Provide the (X, Y) coordinate of the cell's center where the given text is located.  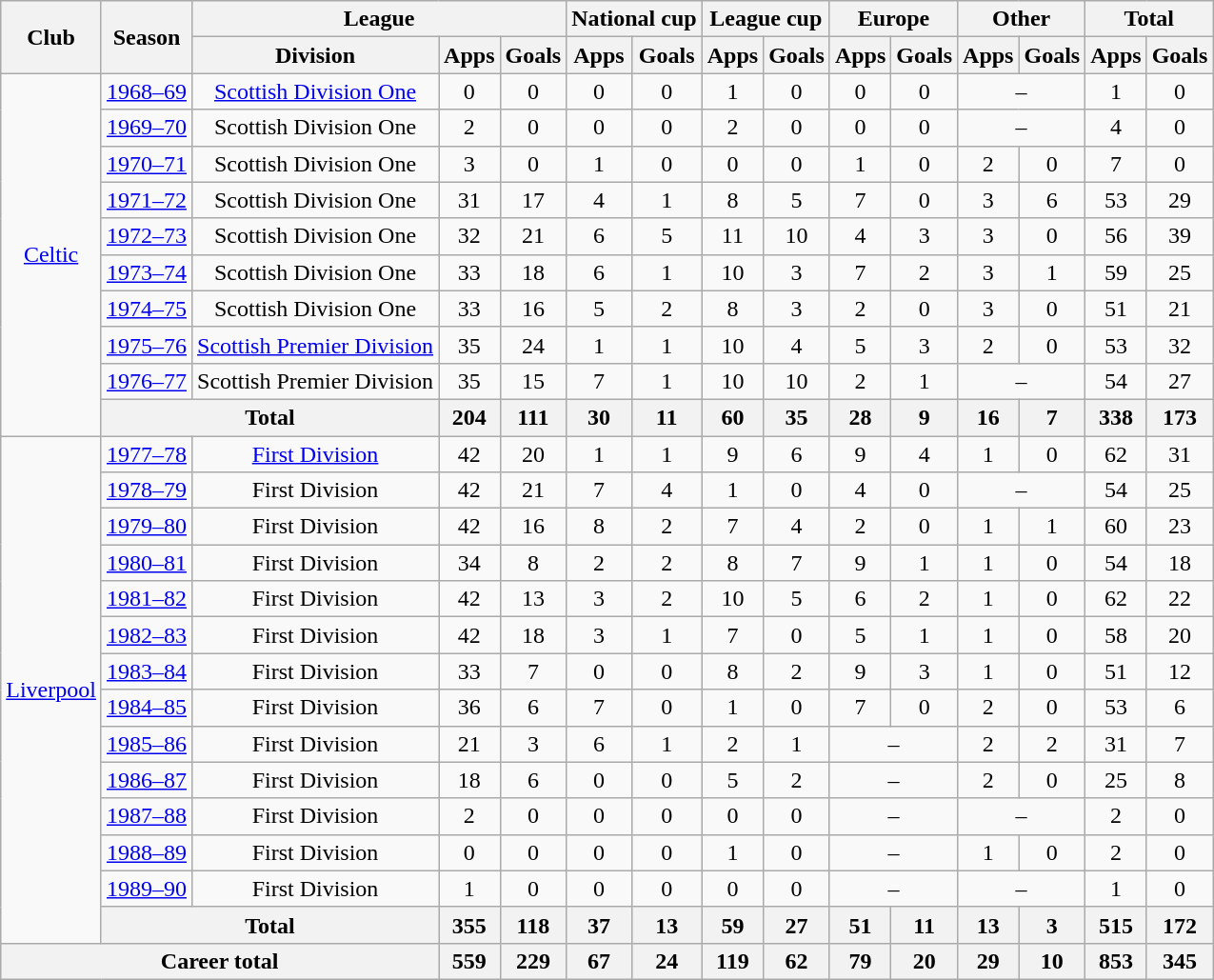
34 (469, 563)
1968–69 (147, 91)
1973–74 (147, 272)
559 (469, 961)
30 (599, 417)
Europe (893, 19)
1976–77 (147, 381)
17 (533, 200)
Career total (220, 961)
118 (533, 925)
345 (1180, 961)
12 (1180, 671)
28 (860, 417)
67 (599, 961)
79 (860, 961)
Season (147, 37)
15 (533, 381)
111 (533, 417)
1986–87 (147, 780)
173 (1180, 417)
172 (1180, 925)
204 (469, 417)
League (379, 19)
Other (1022, 19)
119 (732, 961)
338 (1116, 417)
58 (1116, 635)
39 (1180, 236)
36 (469, 708)
1977–78 (147, 454)
1975–76 (147, 345)
1970–71 (147, 164)
23 (1180, 527)
355 (469, 925)
229 (533, 961)
Division (316, 55)
853 (1116, 961)
1969–70 (147, 128)
1979–80 (147, 527)
515 (1116, 925)
1980–81 (147, 563)
1983–84 (147, 671)
Club (51, 37)
1987–88 (147, 816)
1989–90 (147, 889)
1988–89 (147, 852)
National cup (634, 19)
1984–85 (147, 708)
1978–79 (147, 490)
1974–75 (147, 309)
Celtic (51, 255)
1981–82 (147, 599)
56 (1116, 236)
1971–72 (147, 200)
Liverpool (51, 690)
1972–73 (147, 236)
22 (1180, 599)
37 (599, 925)
1985–86 (147, 744)
1982–83 (147, 635)
League cup (766, 19)
